Return [X, Y] of the center of cell containing provided text 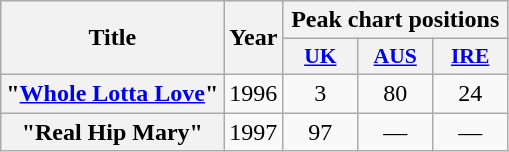
"Real Hip Mary" [112, 131]
80 [396, 93]
1997 [254, 131]
"Whole Lotta Love" [112, 93]
1996 [254, 93]
3 [320, 93]
24 [470, 93]
Year [254, 38]
Title [112, 38]
97 [320, 131]
Peak chart positions [396, 20]
UK [320, 57]
IRE [470, 57]
AUS [396, 57]
